Identify which cell holds the provided text, then report its [X, Y] central coordinate. 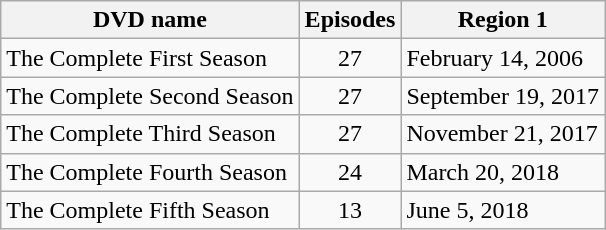
February 14, 2006 [503, 58]
The Complete First Season [150, 58]
The Complete Third Season [150, 134]
Episodes [350, 20]
The Complete Second Season [150, 96]
24 [350, 172]
June 5, 2018 [503, 210]
The Complete Fifth Season [150, 210]
DVD name [150, 20]
September 19, 2017 [503, 96]
Region 1 [503, 20]
November 21, 2017 [503, 134]
The Complete Fourth Season [150, 172]
March 20, 2018 [503, 172]
13 [350, 210]
